For the text-containing cell, return its midpoint in [x, y] coordinate format. 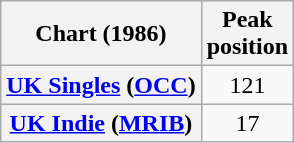
17 [247, 123]
Peakposition [247, 34]
UK Singles (OCC) [101, 85]
121 [247, 85]
UK Indie (MRIB) [101, 123]
Chart (1986) [101, 34]
